Provide the (x, y) coordinate of the cell's center where the given text is located.  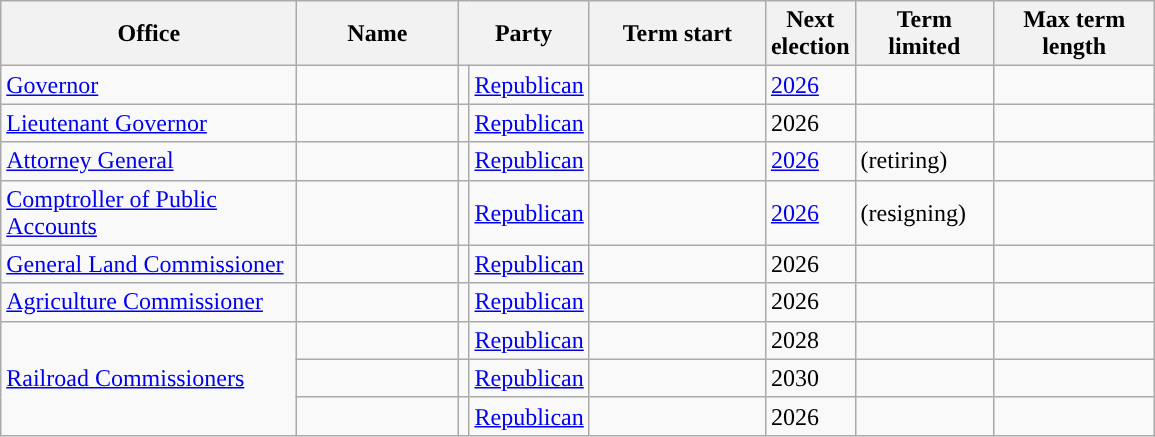
General Land Commissioner (149, 264)
Comptroller of Public Accounts (149, 212)
Next election (810, 34)
Railroad Commissioners (149, 378)
Lieutenant Governor (149, 123)
Term start (677, 34)
2028 (810, 340)
Party (524, 34)
(resigning) (924, 212)
Term limited (924, 34)
Name (378, 34)
2030 (810, 378)
Attorney General (149, 161)
Office (149, 34)
Max term length (1074, 34)
Governor (149, 85)
Agriculture Commissioner (149, 302)
(retiring) (924, 161)
